Identify which cell holds the provided text, then report its [x, y] central coordinate. 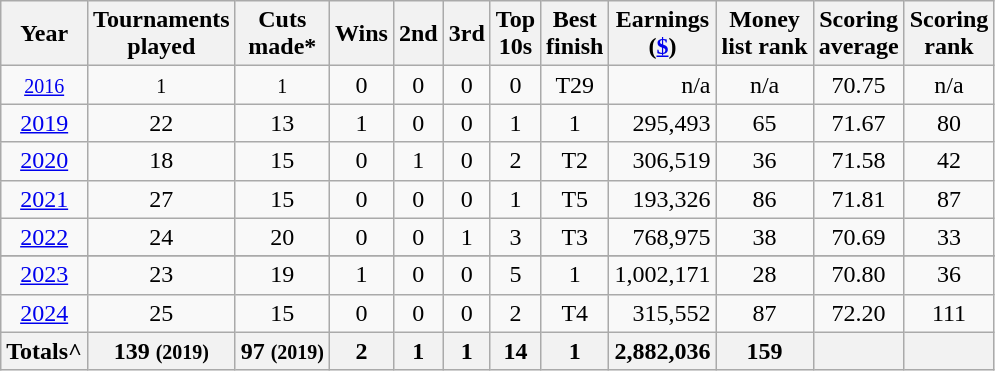
2019 [44, 123]
72.20 [858, 313]
T2 [575, 161]
27 [162, 199]
2022 [44, 237]
22 [162, 123]
3 [515, 237]
80 [949, 123]
71.67 [858, 123]
768,975 [662, 237]
Top 10s [515, 34]
2020 [44, 161]
86 [764, 199]
2,882,036 [662, 351]
Scoring average [858, 34]
28 [764, 275]
Wins [361, 34]
159 [764, 351]
70.75 [858, 85]
2023 [44, 275]
18 [162, 161]
2021 [44, 199]
20 [282, 237]
70.80 [858, 275]
38 [764, 237]
Cuts made* [282, 34]
193,326 [662, 199]
111 [949, 313]
33 [949, 237]
14 [515, 351]
70.69 [858, 237]
65 [764, 123]
Earnings($) [662, 34]
2024 [44, 313]
Tournaments played [162, 34]
295,493 [662, 123]
Totals^ [44, 351]
23 [162, 275]
71.81 [858, 199]
42 [949, 161]
T4 [575, 313]
2nd [418, 34]
Scoringrank [949, 34]
13 [282, 123]
1,002,171 [662, 275]
T5 [575, 199]
Best finish [575, 34]
T3 [575, 237]
25 [162, 313]
97 (2019) [282, 351]
2016 [44, 85]
Moneylist rank [764, 34]
Year [44, 34]
71.58 [858, 161]
306,519 [662, 161]
3rd [466, 34]
139 (2019) [162, 351]
24 [162, 237]
315,552 [662, 313]
5 [515, 275]
19 [282, 275]
T29 [575, 85]
